Pinpoint the cell where the given text exists, returning its [x, y] midpoint coordinate. 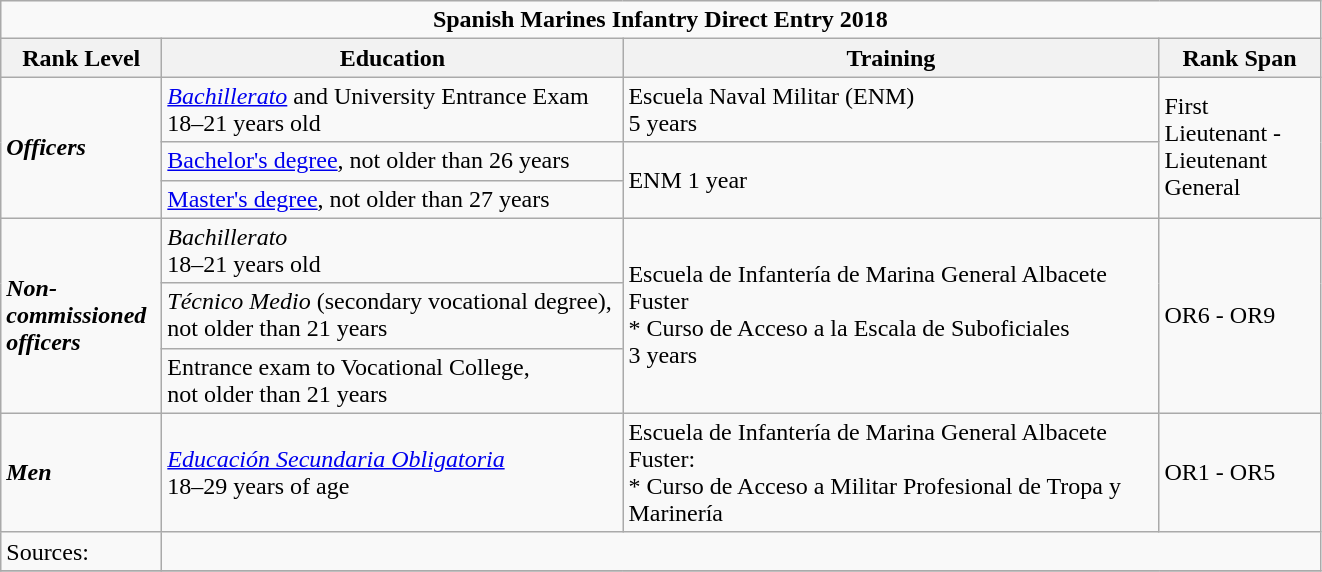
Non-commissioned officers [82, 316]
ENM 1 year [891, 180]
Master's degree, not older than 27 years [392, 199]
Men [82, 472]
Rank Level [82, 58]
Rank Span [1240, 58]
Spanish Marines Infantry Direct Entry 2018 [660, 20]
First Lieutenant - Lieutenant General [1240, 148]
Escuela de Infantería de Marina General Albacete Fuster* Curso de Acceso a la Escala de Suboficiales 3 years [891, 316]
Bachillerato and University Entrance Exam 18–21 years old [392, 110]
Educación Secundaria Obligatoria18–29 years of age [392, 472]
Bachelor's degree, not older than 26 years [392, 161]
Entrance exam to Vocational College,not older than 21 years [392, 380]
Sources: [82, 551]
Training [891, 58]
Escuela de Infantería de Marina General Albacete Fuster:* Curso de Acceso a Militar Profesional de Tropa y Marinería [891, 472]
Escuela Naval Militar (ENM) 5 years [891, 110]
Officers [82, 148]
Education [392, 58]
Bachillerato 18–21 years old [392, 250]
OR1 - OR5 [1240, 472]
Técnico Medio (secondary vocational degree), not older than 21 years [392, 316]
OR6 - OR9 [1240, 316]
